Pinpoint the cell where the given text exists, returning its [X, Y] midpoint coordinate. 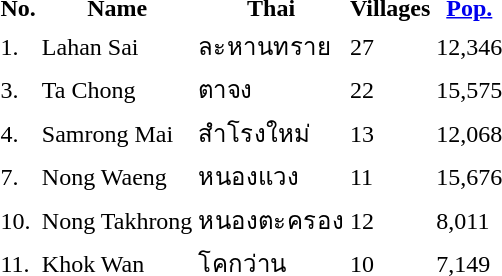
Lahan Sai [117, 46]
Samrong Mai [117, 133]
Nong Takhrong [117, 220]
ละหานทราย [271, 46]
Nong Waeng [117, 176]
สำโรงใหม่ [271, 133]
ตาจง [271, 90]
27 [390, 46]
22 [390, 90]
12 [390, 220]
11 [390, 176]
13 [390, 133]
หนองแวง [271, 176]
หนองตะครอง [271, 220]
Ta Chong [117, 90]
